Determine the (x, y) coordinate at the center of the cell enclosing the given text.  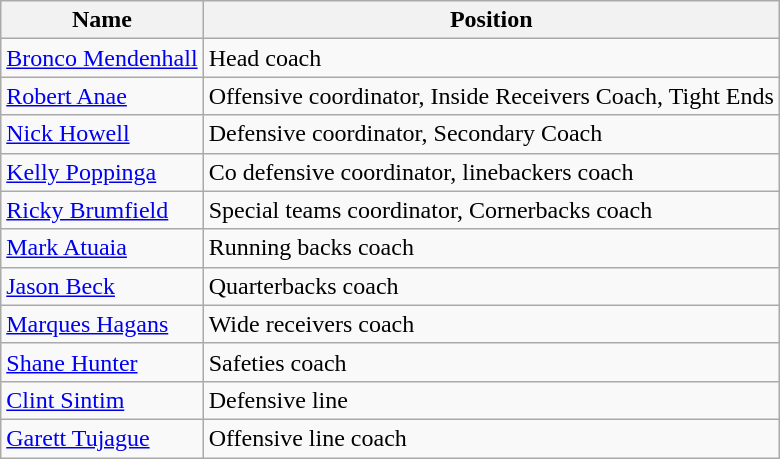
Defensive line (491, 400)
Garett Tujague (102, 438)
Shane Hunter (102, 362)
Running backs coach (491, 248)
Defensive coordinator, Secondary Coach (491, 134)
Robert Anae (102, 96)
Position (491, 20)
Kelly Poppinga (102, 172)
Safeties coach (491, 362)
Bronco Mendenhall (102, 58)
Wide receivers coach (491, 324)
Offensive line coach (491, 438)
Head coach (491, 58)
Special teams coordinator, Cornerbacks coach (491, 210)
Nick Howell (102, 134)
Jason Beck (102, 286)
Ricky Brumfield (102, 210)
Marques Hagans (102, 324)
Offensive coordinator, Inside Receivers Coach, Tight Ends (491, 96)
Co defensive coordinator, linebackers coach (491, 172)
Quarterbacks coach (491, 286)
Name (102, 20)
Clint Sintim (102, 400)
Mark Atuaia (102, 248)
